Detect which cell encompasses the target text, then output its (x, y) center coordinate. 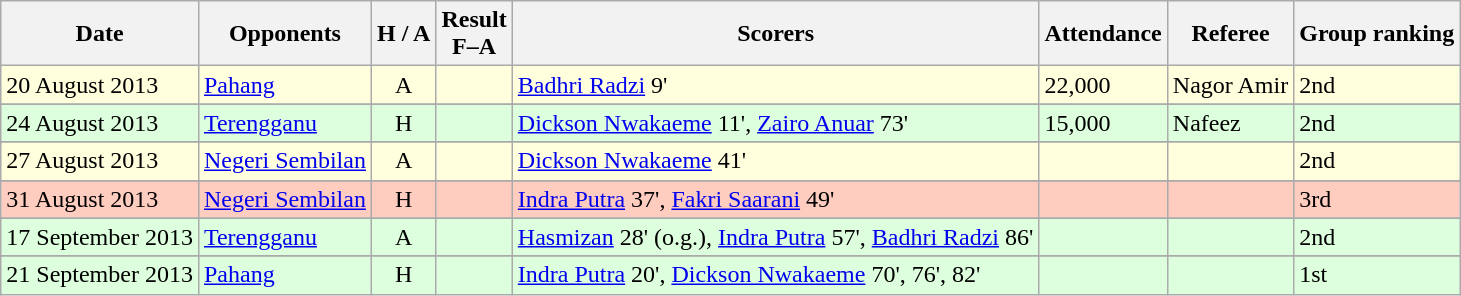
17 September 2013 (100, 237)
Opponents (284, 34)
Referee (1230, 34)
Hasmizan 28' (o.g.), Indra Putra 57', Badhri Radzi 86' (776, 237)
1st (1377, 275)
Nagor Amir (1230, 85)
15,000 (1103, 123)
Attendance (1103, 34)
ResultF–A (474, 34)
27 August 2013 (100, 161)
Badhri Radzi 9' (776, 85)
Nafeez (1230, 123)
Dickson Nwakaeme 11', Zairo Anuar 73' (776, 123)
31 August 2013 (100, 199)
Indra Putra 20', Dickson Nwakaeme 70', 76', 82' (776, 275)
21 September 2013 (100, 275)
24 August 2013 (100, 123)
3rd (1377, 199)
Group ranking (1377, 34)
Indra Putra 37', Fakri Saarani 49' (776, 199)
H / A (403, 34)
20 August 2013 (100, 85)
Dickson Nwakaeme 41' (776, 161)
Date (100, 34)
Scorers (776, 34)
22,000 (1103, 85)
